Search for the cell housing the specified text and yield its (x, y) center coordinate. 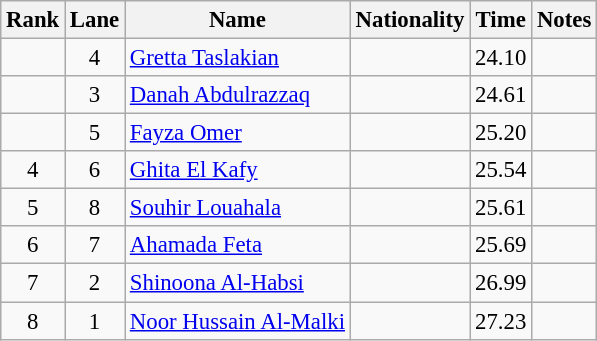
26.99 (501, 283)
Souhir Louahala (238, 208)
27.23 (501, 321)
Nationality (410, 20)
1 (95, 321)
Time (501, 20)
24.10 (501, 58)
25.54 (501, 170)
2 (95, 283)
Ghita El Kafy (238, 170)
3 (95, 95)
Danah Abdulrazzaq (238, 95)
Rank (33, 20)
25.61 (501, 208)
25.69 (501, 245)
Gretta Taslakian (238, 58)
24.61 (501, 95)
Notes (564, 20)
Fayza Omer (238, 133)
Shinoona Al-Habsi (238, 283)
25.20 (501, 133)
Ahamada Feta (238, 245)
Noor Hussain Al-Malki (238, 321)
Name (238, 20)
Lane (95, 20)
